From the cell containing the given text, extract its center point as [X, Y] coordinate. 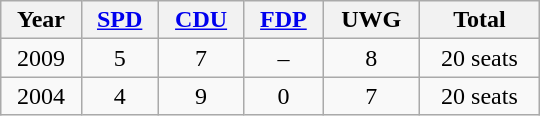
2009 [41, 58]
2004 [41, 96]
5 [120, 58]
0 [284, 96]
Year [41, 20]
UWG [372, 20]
CDU [201, 20]
– [284, 58]
8 [372, 58]
FDP [284, 20]
Total [480, 20]
SPD [120, 20]
4 [120, 96]
9 [201, 96]
